Return (X, Y) of the center of cell containing provided text 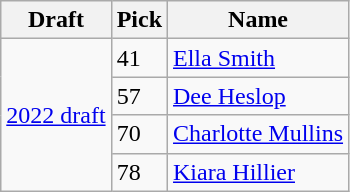
57 (139, 96)
Ella Smith (258, 58)
Draft (56, 20)
2022 draft (56, 115)
78 (139, 172)
Pick (139, 20)
Name (258, 20)
Charlotte Mullins (258, 134)
Kiara Hillier (258, 172)
41 (139, 58)
Dee Heslop (258, 96)
70 (139, 134)
